From the cell containing the given text, extract its center point as [x, y] coordinate. 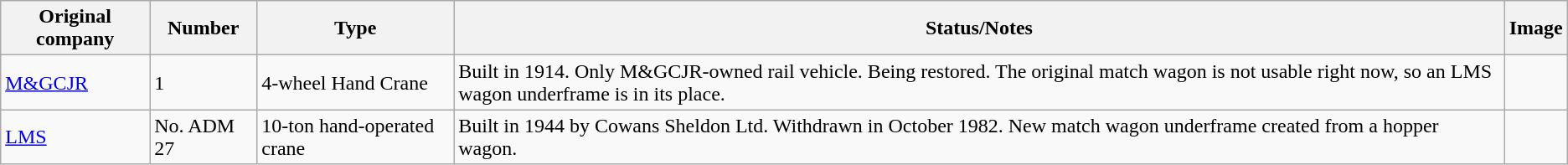
Number [204, 28]
10-ton hand-operated crane [355, 137]
Image [1536, 28]
LMS [75, 137]
Type [355, 28]
Status/Notes [979, 28]
4-wheel Hand Crane [355, 82]
Original company [75, 28]
M&GCJR [75, 82]
1 [204, 82]
Built in 1944 by Cowans Sheldon Ltd. Withdrawn in October 1982. New match wagon underframe created from a hopper wagon. [979, 137]
No. ADM 27 [204, 137]
